Locate the cell with the specified text and output its [X, Y] center coordinate. 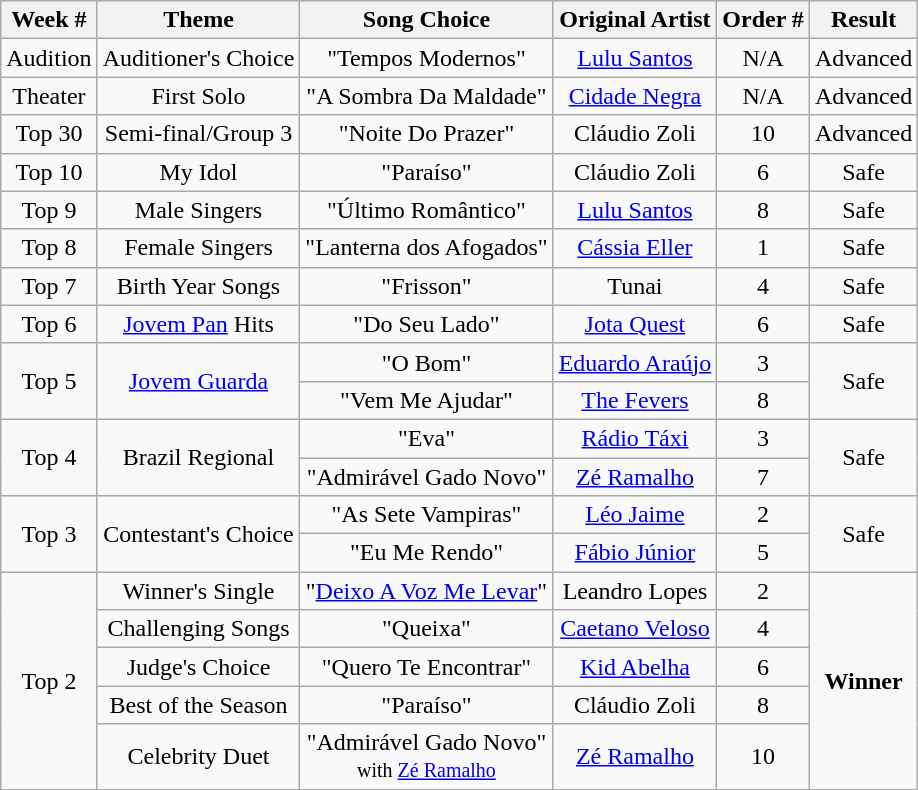
Top 2 [49, 680]
Contestant's Choice [198, 534]
Fábio Júnior [635, 553]
Leandro Lopes [635, 591]
Week # [49, 20]
Jovem Pan Hits [198, 324]
"As Sete Vampiras" [426, 515]
"O Bom" [426, 362]
"Do Seu Lado" [426, 324]
Top 9 [49, 210]
Top 10 [49, 172]
Top 5 [49, 381]
Theme [198, 20]
Top 8 [49, 248]
"Vem Me Ajudar" [426, 400]
Auditioner's Choice [198, 58]
1 [764, 248]
"Queixa" [426, 629]
Léo Jaime [635, 515]
Winner [863, 680]
My Idol [198, 172]
First Solo [198, 96]
"A Sombra Da Maldade" [426, 96]
"Noite Do Prazer" [426, 134]
Top 3 [49, 534]
Original Artist [635, 20]
Audition [49, 58]
Cássia Eller [635, 248]
Top 7 [49, 286]
Theater [49, 96]
Judge's Choice [198, 667]
"Lanterna dos Afogados" [426, 248]
Eduardo Araújo [635, 362]
"Quero Te Encontrar" [426, 667]
Tunai [635, 286]
7 [764, 477]
The Fevers [635, 400]
Cidade Negra [635, 96]
Rádio Táxi [635, 438]
"Eu Me Rendo" [426, 553]
Semi-final/Group 3 [198, 134]
Top 30 [49, 134]
Celebrity Duet [198, 756]
"Último Romântico" [426, 210]
Brazil Regional [198, 457]
Birth Year Songs [198, 286]
Result [863, 20]
Winner's Single [198, 591]
"Tempos Modernos" [426, 58]
Best of the Season [198, 705]
"Frisson" [426, 286]
5 [764, 553]
Jota Quest [635, 324]
Kid Abelha [635, 667]
Male Singers [198, 210]
Jovem Guarda [198, 381]
"Eva" [426, 438]
"Admirável Gado Novo"with Zé Ramalho [426, 756]
Song Choice [426, 20]
Female Singers [198, 248]
Caetano Veloso [635, 629]
Top 6 [49, 324]
Challenging Songs [198, 629]
Top 4 [49, 457]
"Deixo A Voz Me Levar" [426, 591]
"Admirável Gado Novo" [426, 477]
Order # [764, 20]
